Locate the cell with the specified text and output its (x, y) center coordinate. 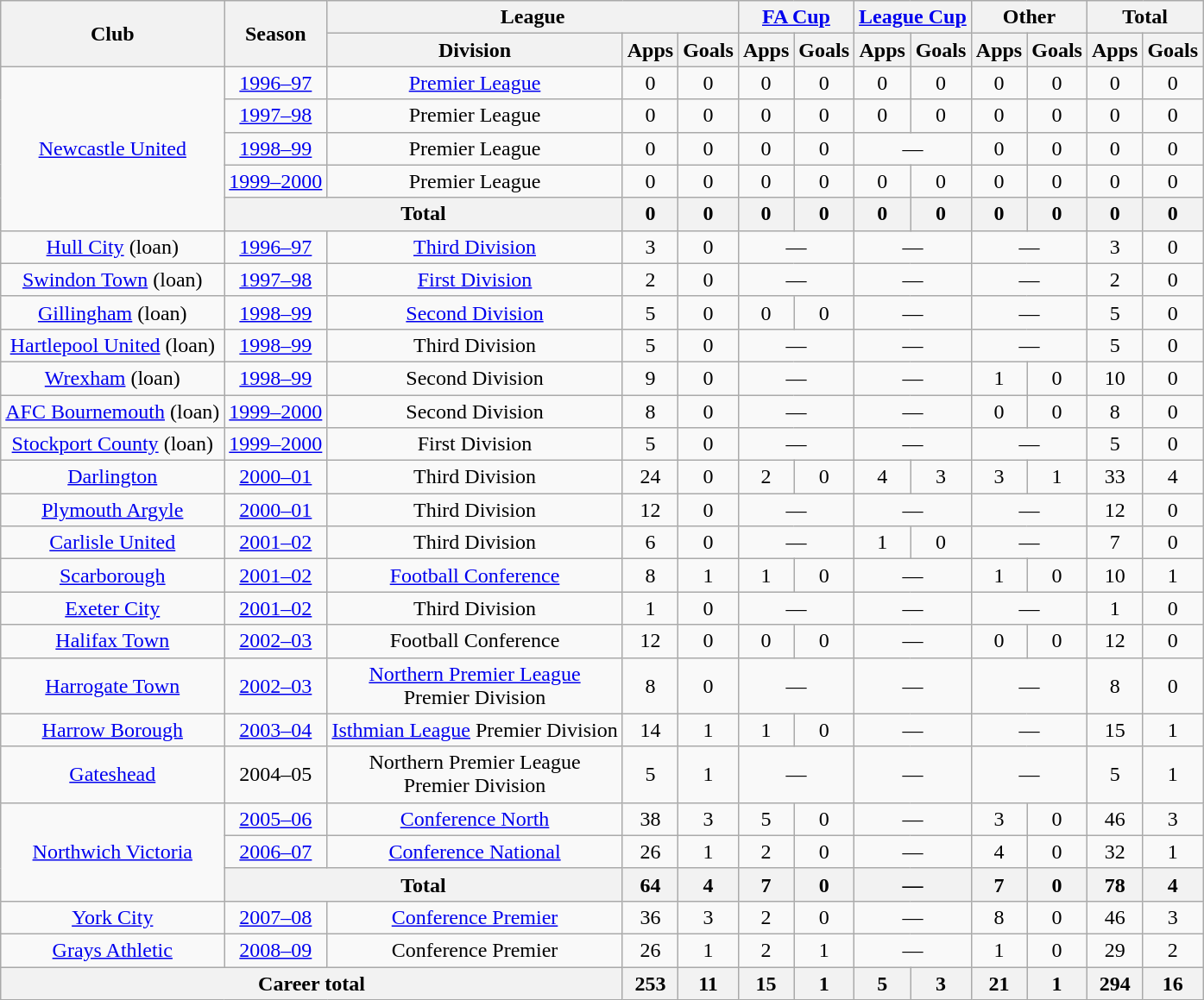
78 (1114, 884)
AFC Bournemouth (loan) (112, 412)
Harrogate Town (112, 685)
Season (276, 34)
League (533, 17)
6 (650, 543)
Other (1029, 17)
64 (650, 884)
29 (1114, 950)
Gateshead (112, 775)
Carlisle United (112, 543)
2003–04 (276, 730)
16 (1173, 983)
9 (650, 378)
Division (475, 50)
Conference North (475, 819)
33 (1114, 477)
Northwich Victoria (112, 852)
2004–05 (276, 775)
2005–06 (276, 819)
Isthmian League Premier Division (475, 730)
Newcastle United (112, 148)
11 (709, 983)
Club (112, 34)
32 (1114, 852)
Conference National (475, 852)
Grays Athletic (112, 950)
Plymouth Argyle (112, 510)
Hull City (loan) (112, 247)
Exeter City (112, 608)
Stockport County (loan) (112, 444)
Darlington (112, 477)
21 (999, 983)
Gillingham (loan) (112, 312)
Scarborough (112, 575)
294 (1114, 983)
36 (650, 917)
2006–07 (276, 852)
38 (650, 819)
24 (650, 477)
Harrow Borough (112, 730)
253 (650, 983)
2007–08 (276, 917)
League Cup (913, 17)
Hartlepool United (loan) (112, 345)
York City (112, 917)
Wrexham (loan) (112, 378)
2008–09 (276, 950)
14 (650, 730)
Career total (312, 983)
Halifax Town (112, 641)
Swindon Town (loan) (112, 280)
FA Cup (796, 17)
